Identify which cell holds the provided text, then report its [x, y] central coordinate. 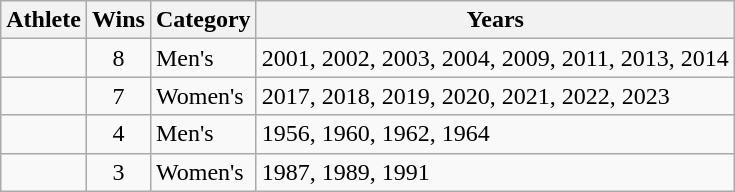
8 [118, 58]
Athlete [44, 20]
Years [495, 20]
3 [118, 172]
2017, 2018, 2019, 2020, 2021, 2022, 2023 [495, 96]
1987, 1989, 1991 [495, 172]
7 [118, 96]
2001, 2002, 2003, 2004, 2009, 2011, 2013, 2014 [495, 58]
Wins [118, 20]
1956, 1960, 1962, 1964 [495, 134]
Category [203, 20]
4 [118, 134]
